Scan for the cell matching the given text and deliver its [x, y] coordinate at center. 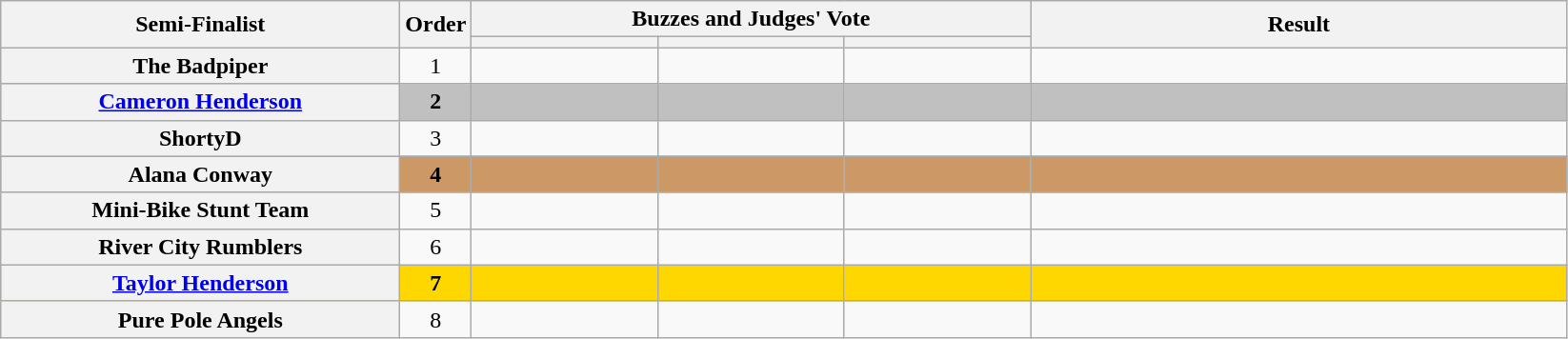
Mini-Bike Stunt Team [200, 210]
The Badpiper [200, 66]
Buzzes and Judges' Vote [751, 19]
1 [436, 66]
3 [436, 138]
Semi-Finalist [200, 25]
2 [436, 102]
ShortyD [200, 138]
7 [436, 283]
Order [436, 25]
6 [436, 247]
River City Rumblers [200, 247]
Cameron Henderson [200, 102]
Pure Pole Angels [200, 319]
Taylor Henderson [200, 283]
5 [436, 210]
Alana Conway [200, 174]
4 [436, 174]
Result [1299, 25]
8 [436, 319]
